From the cell containing the given text, extract its center point as [x, y] coordinate. 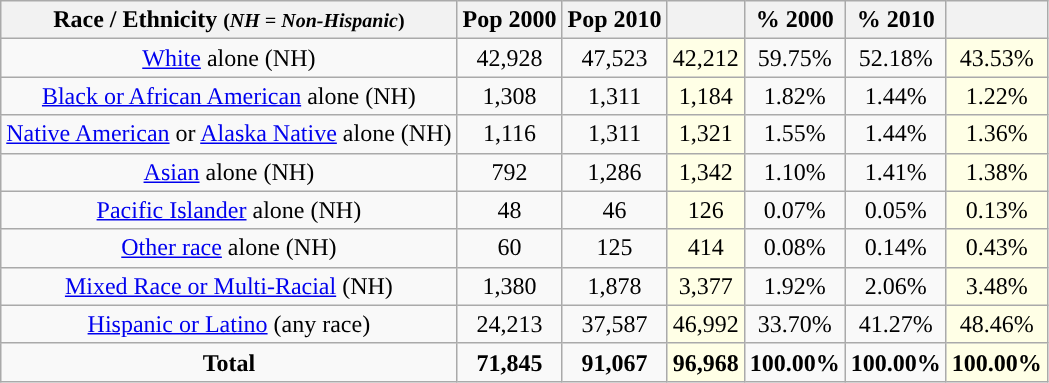
91,067 [614, 362]
1.38% [996, 172]
60 [510, 248]
47,523 [614, 58]
71,845 [510, 362]
% 2000 [794, 20]
White alone (NH) [229, 58]
48 [510, 210]
% 2010 [896, 20]
96,968 [706, 362]
1.92% [794, 286]
Pop 2000 [510, 20]
0.05% [896, 210]
Other race alone (NH) [229, 248]
1.41% [896, 172]
1.55% [794, 134]
126 [706, 210]
0.08% [794, 248]
1,116 [510, 134]
52.18% [896, 58]
1,286 [614, 172]
Hispanic or Latino (any race) [229, 324]
33.70% [794, 324]
1,321 [706, 134]
1.36% [996, 134]
48.46% [996, 324]
1,380 [510, 286]
414 [706, 248]
Asian alone (NH) [229, 172]
46 [614, 210]
1,308 [510, 96]
0.43% [996, 248]
43.53% [996, 58]
1,342 [706, 172]
1.82% [794, 96]
37,587 [614, 324]
1,878 [614, 286]
Race / Ethnicity (NH = Non-Hispanic) [229, 20]
Native American or Alaska Native alone (NH) [229, 134]
59.75% [794, 58]
125 [614, 248]
42,928 [510, 58]
0.14% [896, 248]
Total [229, 362]
792 [510, 172]
2.06% [896, 286]
Pacific Islander alone (NH) [229, 210]
0.13% [996, 210]
41.27% [896, 324]
24,213 [510, 324]
3.48% [996, 286]
3,377 [706, 286]
1.22% [996, 96]
42,212 [706, 58]
Pop 2010 [614, 20]
1.10% [794, 172]
0.07% [794, 210]
Black or African American alone (NH) [229, 96]
Mixed Race or Multi-Racial (NH) [229, 286]
1,184 [706, 96]
46,992 [706, 324]
